Identify which cell holds the provided text, then report its [X, Y] central coordinate. 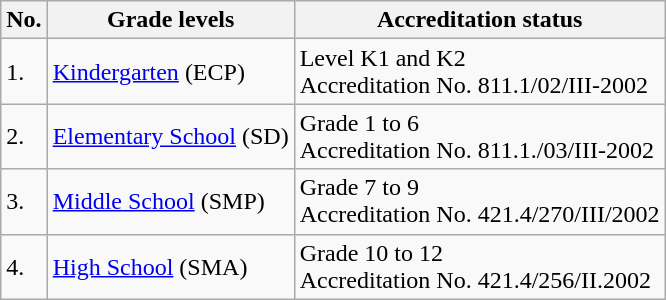
Elementary School (SD) [170, 136]
2. [24, 136]
Grade 1 to 6Accreditation No. 811.1./03/III-2002 [480, 136]
Grade 10 to 12Accreditation No. 421.4/256/II.2002 [480, 266]
Grade 7 to 9Accreditation No. 421.4/270/III/2002 [480, 202]
Kindergarten (ECP) [170, 72]
1. [24, 72]
4. [24, 266]
3. [24, 202]
Level K1 and K2Accreditation No. 811.1/02/III-2002 [480, 72]
No. [24, 20]
High School (SMA) [170, 266]
Accreditation status [480, 20]
Grade levels [170, 20]
Middle School (SMP) [170, 202]
